Return the [X, Y] coordinate for the center point of the cell that contains the specified text.  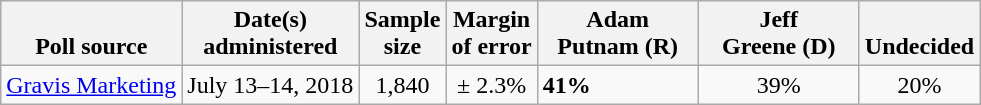
JeffGreene (D) [778, 34]
Marginof error [492, 34]
Samplesize [402, 34]
41% [618, 85]
1,840 [402, 85]
Undecided [919, 34]
± 2.3% [492, 85]
AdamPutnam (R) [618, 34]
Gravis Marketing [92, 85]
Date(s)administered [270, 34]
20% [919, 85]
Poll source [92, 34]
July 13–14, 2018 [270, 85]
39% [778, 85]
